Return the (x, y) coordinate for the center point of the cell that contains the specified text.  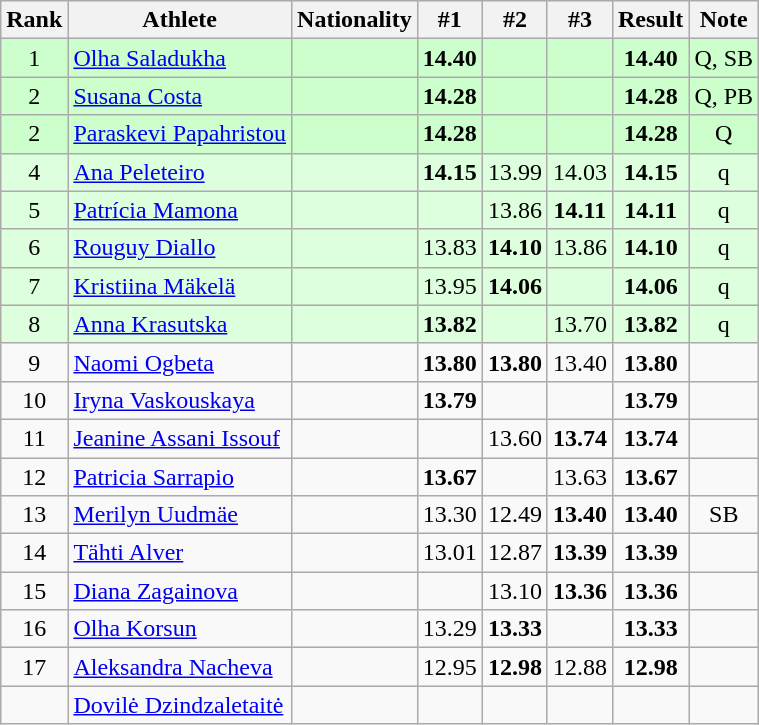
Q, SB (724, 58)
13.29 (450, 629)
12.49 (514, 515)
Q, PB (724, 96)
Iryna Vaskouskaya (180, 400)
9 (34, 362)
8 (34, 324)
Olha Saladukha (180, 58)
SB (724, 515)
14.03 (580, 172)
13.70 (580, 324)
#1 (450, 20)
12.87 (514, 553)
6 (34, 248)
Naomi Ogbeta (180, 362)
Tähti Alver (180, 553)
1 (34, 58)
Diana Zagainova (180, 591)
13.01 (450, 553)
16 (34, 629)
Rouguy Diallo (180, 248)
Dovilė Dzindzaletaitė (180, 705)
5 (34, 210)
13 (34, 515)
7 (34, 286)
Patrícia Mamona (180, 210)
14 (34, 553)
13.99 (514, 172)
17 (34, 667)
13.63 (580, 477)
Result (650, 20)
Olha Korsun (180, 629)
Anna Krasutska (180, 324)
#3 (580, 20)
13.60 (514, 438)
Susana Costa (180, 96)
12.88 (580, 667)
Merilyn Uudmäe (180, 515)
13.83 (450, 248)
15 (34, 591)
Q (724, 134)
Patricia Sarrapio (180, 477)
12.95 (450, 667)
Aleksandra Nacheva (180, 667)
10 (34, 400)
Paraskevi Papahristou (180, 134)
13.10 (514, 591)
Athlete (180, 20)
Rank (34, 20)
12 (34, 477)
Nationality (355, 20)
13.95 (450, 286)
4 (34, 172)
#2 (514, 20)
13.30 (450, 515)
Ana Peleteiro (180, 172)
Jeanine Assani Issouf (180, 438)
11 (34, 438)
Note (724, 20)
Kristiina Mäkelä (180, 286)
